From the cell containing the given text, extract its center point as [x, y] coordinate. 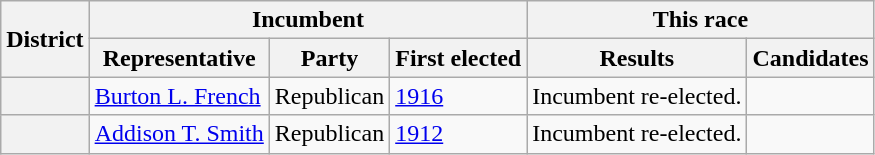
Party [329, 58]
Addison T. Smith [179, 134]
Results [637, 58]
Representative [179, 58]
1912 [458, 134]
Burton L. French [179, 96]
1916 [458, 96]
First elected [458, 58]
Incumbent [308, 20]
Candidates [810, 58]
District [45, 39]
This race [700, 20]
